Extract the (X, Y) coordinate from the center of the cell holding the provided text.  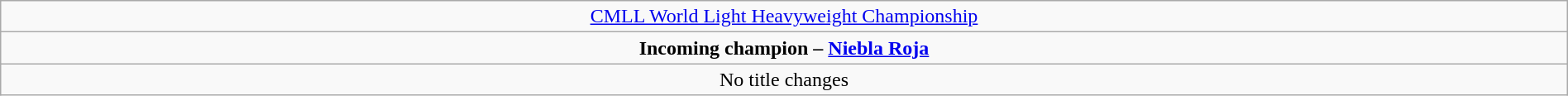
CMLL World Light Heavyweight Championship (784, 17)
Incoming champion – Niebla Roja (784, 48)
No title changes (784, 79)
